Locate the cell with the specified text and output its (x, y) center coordinate. 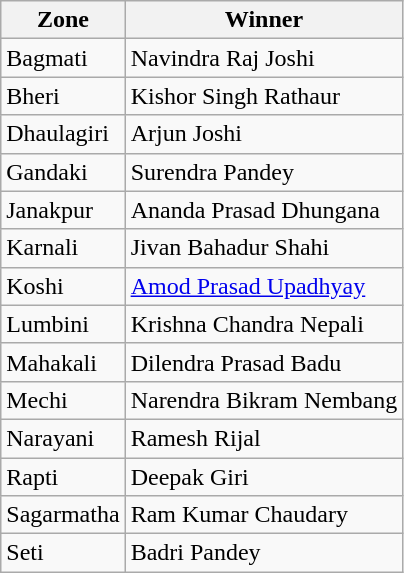
Koshi (63, 286)
Krishna Chandra Nepali (264, 324)
Badri Pandey (264, 553)
Dhaulagiri (63, 134)
Dilendra Prasad Badu (264, 362)
Bagmati (63, 58)
Deepak Giri (264, 477)
Rapti (63, 477)
Lumbini (63, 324)
Navindra Raj Joshi (264, 58)
Seti (63, 553)
Karnali (63, 248)
Mechi (63, 400)
Ramesh Rijal (264, 438)
Gandaki (63, 172)
Kishor Singh Rathaur (264, 96)
Arjun Joshi (264, 134)
Sagarmatha (63, 515)
Amod Prasad Upadhyay (264, 286)
Ram Kumar Chaudary (264, 515)
Narayani (63, 438)
Ananda Prasad Dhungana (264, 210)
Jivan Bahadur Shahi (264, 248)
Winner (264, 20)
Janakpur (63, 210)
Bheri (63, 96)
Mahakali (63, 362)
Surendra Pandey (264, 172)
Zone (63, 20)
Narendra Bikram Nembang (264, 400)
